Determine the (x, y) coordinate at the center of the cell enclosing the given text.  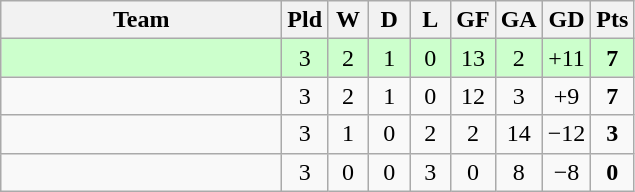
−12 (566, 134)
W (348, 20)
Team (142, 20)
13 (473, 58)
GF (473, 20)
+11 (566, 58)
8 (518, 172)
GA (518, 20)
+9 (566, 96)
12 (473, 96)
GD (566, 20)
D (390, 20)
14 (518, 134)
−8 (566, 172)
Pld (305, 20)
L (430, 20)
Pts (612, 20)
